From the cell containing the given text, extract its center point as [X, Y] coordinate. 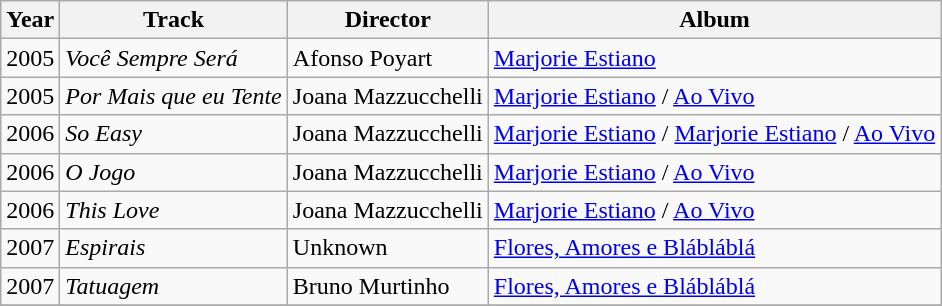
This Love [174, 210]
Marjorie Estiano / Marjorie Estiano / Ao Vivo [714, 134]
Tatuagem [174, 286]
Unknown [388, 248]
Album [714, 20]
O Jogo [174, 172]
So Easy [174, 134]
Year [30, 20]
Bruno Murtinho [388, 286]
Track [174, 20]
Director [388, 20]
Afonso Poyart [388, 58]
Você Sempre Será [174, 58]
Por Mais que eu Tente [174, 96]
Espirais [174, 248]
Marjorie Estiano [714, 58]
